Extract the [x, y] coordinate from the center of the cell holding the provided text.  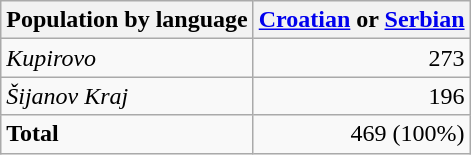
Šijanov Kraj [127, 96]
Kupirovo [127, 58]
Croatian or Serbian [362, 20]
Population by language [127, 20]
Total [127, 134]
469 (100%) [362, 134]
273 [362, 58]
196 [362, 96]
